Provide the [x, y] coordinate of the cell's center where the given text is located.  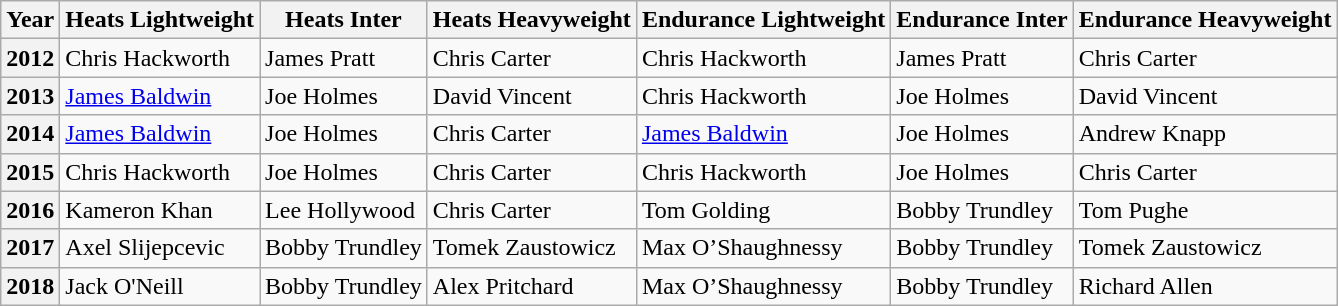
Endurance Inter [982, 20]
Jack O'Neill [160, 286]
Richard Allen [1205, 286]
Endurance Lightweight [763, 20]
Andrew Knapp [1205, 134]
2013 [30, 96]
Kameron Khan [160, 210]
2015 [30, 172]
Axel Slijepcevic [160, 248]
2016 [30, 210]
Tom Golding [763, 210]
2012 [30, 58]
Alex Pritchard [532, 286]
Endurance Heavyweight [1205, 20]
Heats Heavyweight [532, 20]
Year [30, 20]
2018 [30, 286]
Tom Pughe [1205, 210]
2014 [30, 134]
Lee Hollywood [344, 210]
Heats Inter [344, 20]
Heats Lightweight [160, 20]
2017 [30, 248]
